Scan for the cell matching the given text and deliver its (X, Y) coordinate at center. 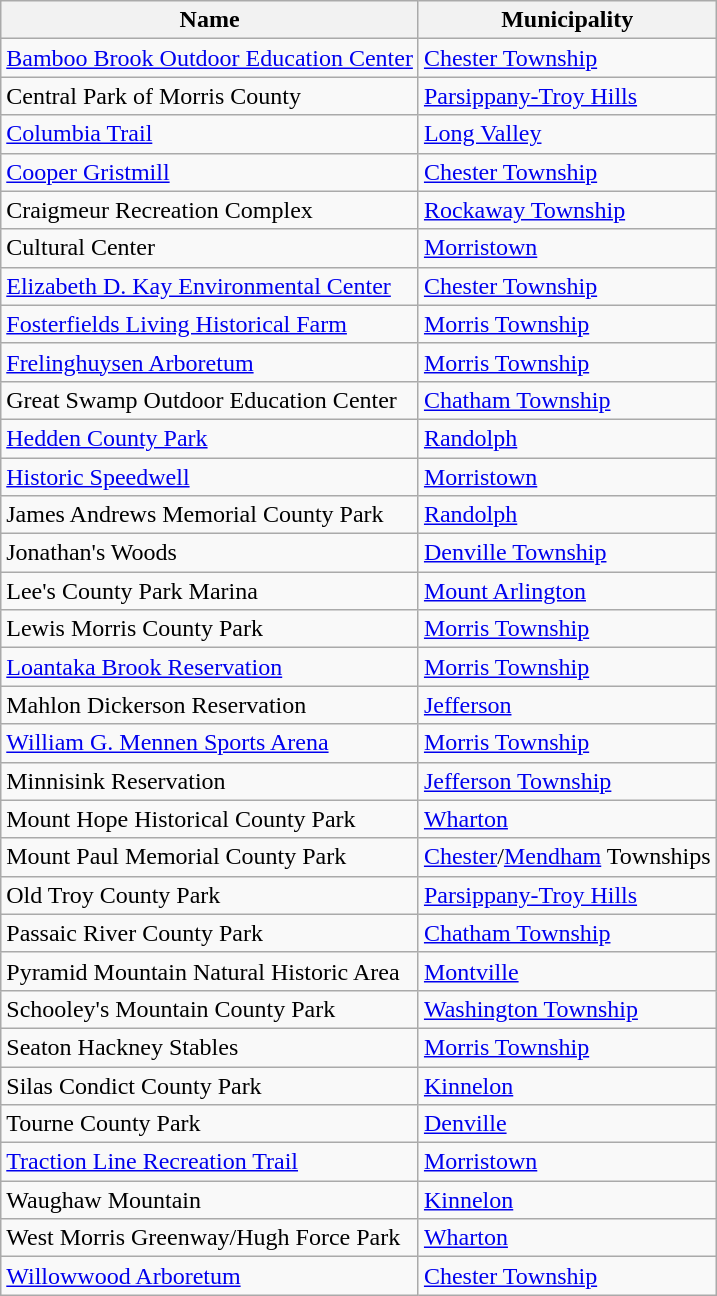
Elizabeth D. Kay Environmental Center (210, 286)
Schooley's Mountain County Park (210, 1009)
Lewis Morris County Park (210, 629)
Jefferson (567, 705)
William G. Mennen Sports Arena (210, 743)
Craigmeur Recreation Complex (210, 210)
Minnisink Reservation (210, 781)
Jonathan's Woods (210, 553)
Traction Line Recreation Trail (210, 1162)
Denville (567, 1124)
Pyramid Mountain Natural Historic Area (210, 971)
Tourne County Park (210, 1124)
Lee's County Park Marina (210, 591)
Bamboo Brook Outdoor Education Center (210, 58)
Great Swamp Outdoor Education Center (210, 400)
Cooper Gristmill (210, 172)
Seaton Hackney Stables (210, 1047)
Rockaway Township (567, 210)
Old Troy County Park (210, 895)
Mount Hope Historical County Park (210, 819)
Denville Township (567, 553)
Washington Township (567, 1009)
Name (210, 20)
Central Park of Morris County (210, 96)
Chester/Mendham Townships (567, 857)
Mahlon Dickerson Reservation (210, 705)
Montville (567, 971)
Fosterfields Living Historical Farm (210, 324)
Jefferson Township (567, 781)
Waughaw Mountain (210, 1200)
West Morris Greenway/Hugh Force Park (210, 1238)
Cultural Center (210, 248)
Hedden County Park (210, 438)
Historic Speedwell (210, 477)
Municipality (567, 20)
James Andrews Memorial County Park (210, 515)
Long Valley (567, 134)
Columbia Trail (210, 134)
Silas Condict County Park (210, 1085)
Mount Arlington (567, 591)
Loantaka Brook Reservation (210, 667)
Mount Paul Memorial County Park (210, 857)
Willowwood Arboretum (210, 1276)
Frelinghuysen Arboretum (210, 362)
Passaic River County Park (210, 933)
